Pinpoint the cell where the given text exists, returning its [X, Y] midpoint coordinate. 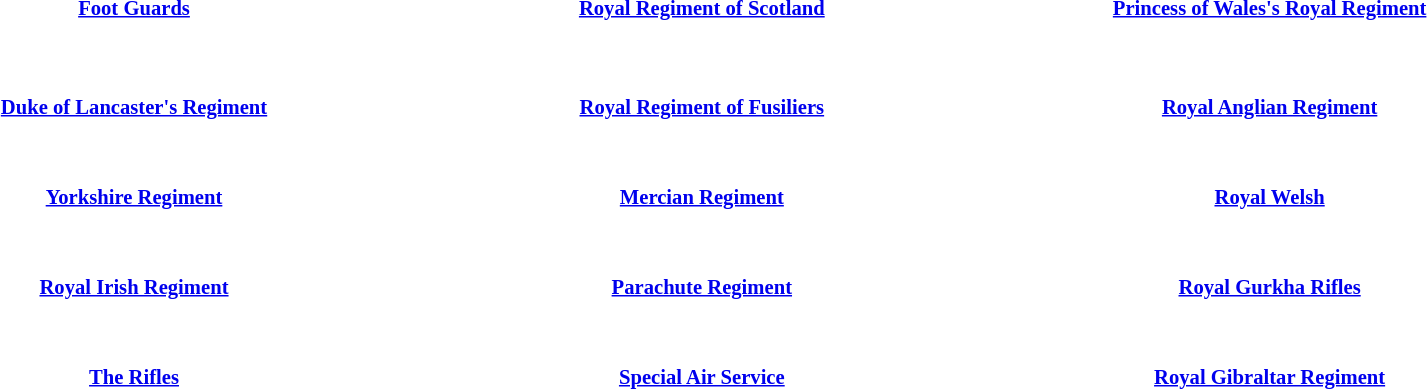
Mercian Regiment [702, 198]
Royal Regiment of Fusiliers [702, 108]
Parachute Regiment [702, 288]
